Pinpoint the cell where the given text exists, returning its [x, y] midpoint coordinate. 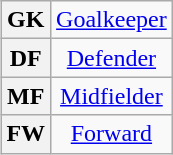
Goalkeeper [112, 20]
MF [26, 96]
Defender [112, 58]
Forward [112, 134]
GK [26, 20]
DF [26, 58]
FW [26, 134]
Midfielder [112, 96]
